Locate the cell with the specified text and output its [x, y] center coordinate. 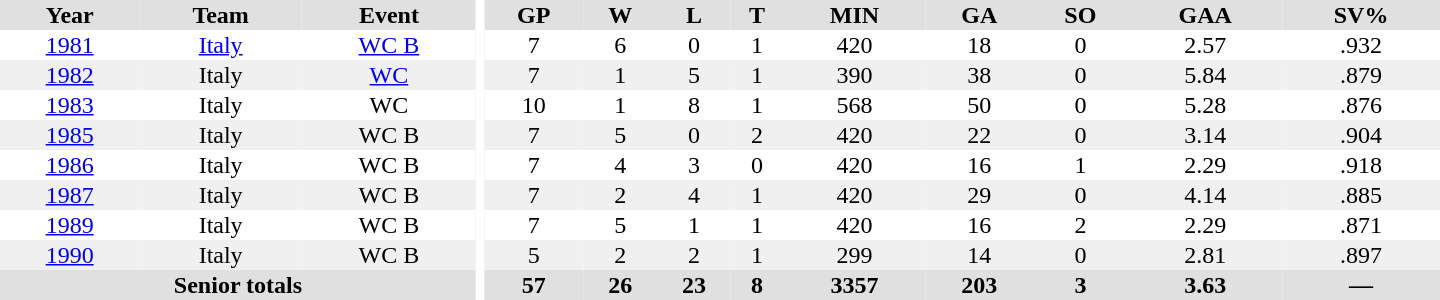
.932 [1361, 45]
.879 [1361, 75]
Year [70, 15]
1985 [70, 135]
Event [389, 15]
22 [980, 135]
2.57 [1205, 45]
3357 [854, 285]
3.14 [1205, 135]
— [1361, 285]
.885 [1361, 195]
1989 [70, 225]
1990 [70, 255]
1983 [70, 105]
3.63 [1205, 285]
.904 [1361, 135]
5.28 [1205, 105]
SV% [1361, 15]
29 [980, 195]
1982 [70, 75]
6 [620, 45]
18 [980, 45]
2.81 [1205, 255]
.871 [1361, 225]
1987 [70, 195]
10 [534, 105]
14 [980, 255]
5.84 [1205, 75]
57 [534, 285]
26 [620, 285]
1981 [70, 45]
GP [534, 15]
GAA [1205, 15]
GA [980, 15]
T [757, 15]
50 [980, 105]
W [620, 15]
390 [854, 75]
203 [980, 285]
23 [694, 285]
38 [980, 75]
1986 [70, 165]
L [694, 15]
SO [1081, 15]
Senior totals [238, 285]
568 [854, 105]
Team [220, 15]
299 [854, 255]
MIN [854, 15]
4.14 [1205, 195]
.876 [1361, 105]
.918 [1361, 165]
.897 [1361, 255]
